Detect which cell encompasses the target text, then output its [X, Y] center coordinate. 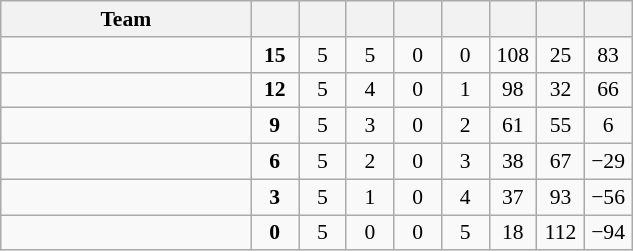
−29 [608, 162]
9 [275, 126]
12 [275, 90]
18 [513, 233]
38 [513, 162]
93 [561, 197]
108 [513, 55]
67 [561, 162]
25 [561, 55]
112 [561, 233]
−56 [608, 197]
37 [513, 197]
61 [513, 126]
83 [608, 55]
Team [126, 19]
55 [561, 126]
−94 [608, 233]
66 [608, 90]
15 [275, 55]
32 [561, 90]
98 [513, 90]
